For the text-containing cell, return its midpoint in [x, y] coordinate format. 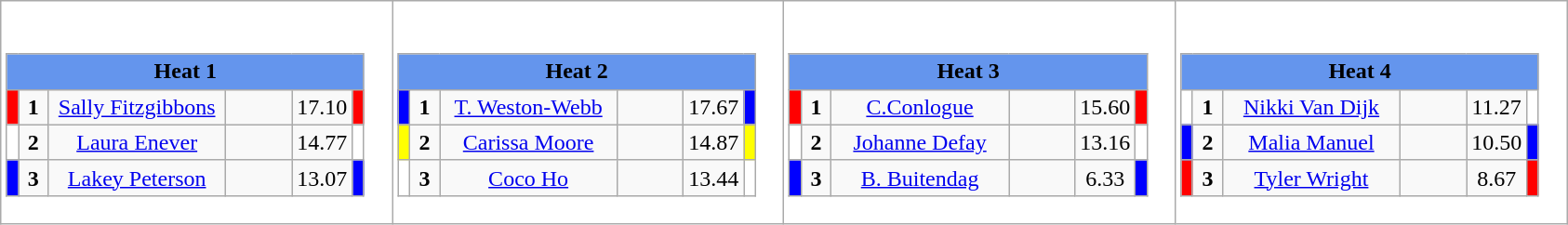
13.44 [714, 178]
Lakey Peterson [138, 178]
14.87 [714, 142]
Coco Ho [528, 178]
10.50 [1497, 142]
C.Conlogue [921, 107]
Johanne Defay [921, 142]
Malia Manuel [1311, 142]
17.10 [322, 107]
14.77 [322, 142]
Laura Enever [138, 142]
Tyler Wright [1311, 178]
Heat 2 [577, 72]
Sally Fitzgibbons [138, 107]
6.33 [1105, 178]
15.60 [1105, 107]
T. Weston-Webb [528, 107]
17.67 [714, 107]
Heat 1 1 Sally Fitzgibbons 17.10 2 Laura Enever 14.77 3 Lakey Peterson 13.07 [197, 112]
13.07 [322, 178]
Heat 4 [1360, 72]
Heat 3 1 C.Conlogue 15.60 2 Johanne Defay 13.16 3 B. Buitendag 6.33 [980, 112]
Heat 2 1 T. Weston-Webb 17.67 2 Carissa Moore 14.87 3 Coco Ho 13.44 [588, 112]
11.27 [1497, 107]
B. Buitendag [921, 178]
13.16 [1105, 142]
8.67 [1497, 178]
Carissa Moore [528, 142]
Nikki Van Dijk [1311, 107]
Heat 3 [968, 72]
Heat 4 1 Nikki Van Dijk 11.27 2 Malia Manuel 10.50 3 Tyler Wright 8.67 [1371, 112]
Heat 1 [185, 72]
